Pinpoint the cell where the given text exists, returning its [X, Y] midpoint coordinate. 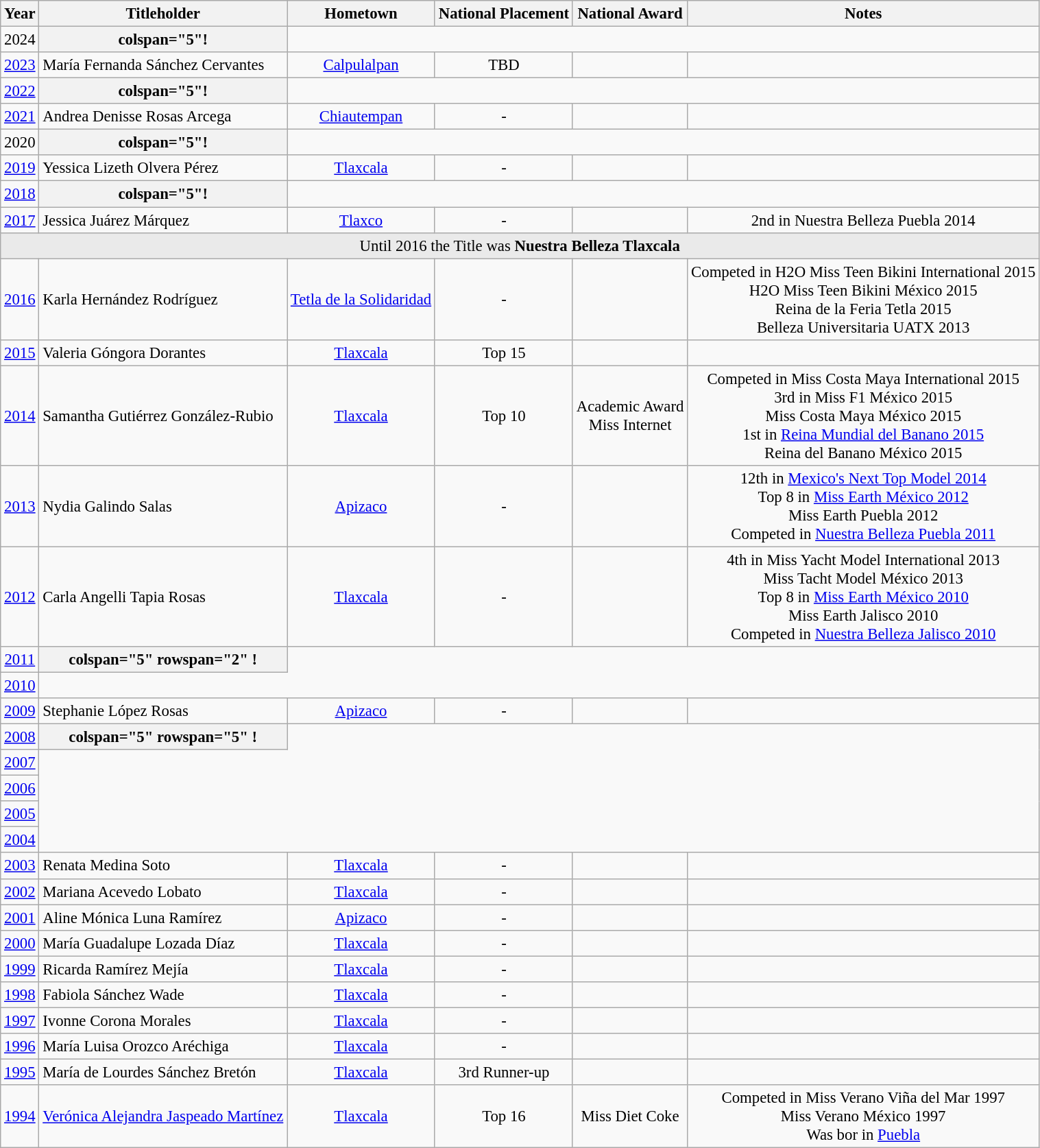
colspan="5" rowspan="5" ! [163, 737]
María de Lourdes Sánchez Bretón [163, 1072]
Tetla de la Solidaridad [361, 299]
Until 2016 the Title was Nuestra Belleza Tlaxcala [520, 246]
2010 [20, 685]
Fabiola Sánchez Wade [163, 995]
Mariana Acevedo Lobato [163, 892]
Valeria Góngora Dorantes [163, 352]
2011 [20, 660]
2004 [20, 840]
National Placement [503, 14]
2008 [20, 737]
2014 [20, 416]
Calpulalpan [361, 65]
2006 [20, 789]
1994 [20, 1116]
Titleholder [163, 14]
2018 [20, 194]
Stephanie López Rosas [163, 711]
2022 [20, 91]
Verónica Alejandra Jaspeado Martínez [163, 1116]
Nydia Galindo Salas [163, 506]
Top 16 [503, 1116]
Hometown [361, 14]
Tlaxco [361, 220]
2000 [20, 943]
2023 [20, 65]
Chiautempan [361, 117]
Jessica Juárez Márquez [163, 220]
Competed in Miss Verano Viña del Mar 1997Miss Verano México 1997Was bor in Puebla [864, 1116]
2017 [20, 220]
2nd in Nuestra Belleza Puebla 2014 [864, 220]
Top 15 [503, 352]
2015 [20, 352]
Samantha Gutiérrez González-Rubio [163, 416]
2021 [20, 117]
colspan="5" rowspan="2" ! [163, 660]
Academic AwardMiss Internet [629, 416]
Ivonne Corona Morales [163, 1020]
2016 [20, 299]
Miss Diet Coke [629, 1116]
Ricarda Ramírez Mejía [163, 969]
Andrea Denisse Rosas Arcega [163, 117]
2003 [20, 866]
Carla Angelli Tapia Rosas [163, 597]
Competed in H2O Miss Teen Bikini International 2015H2O Miss Teen Bikini México 2015Reina de la Feria Tetla 2015Belleza Universitaria UATX 2013 [864, 299]
1998 [20, 995]
María Guadalupe Lozada Díaz [163, 943]
María Luisa Orozco Aréchiga [163, 1047]
12th in Mexico's Next Top Model 2014Top 8 in Miss Earth México 2012Miss Earth Puebla 2012Competed in Nuestra Belleza Puebla 2011 [864, 506]
National Award [629, 14]
2005 [20, 814]
Year [20, 14]
2001 [20, 918]
2002 [20, 892]
2012 [20, 597]
1995 [20, 1072]
1999 [20, 969]
2019 [20, 168]
Aline Mónica Luna Ramírez [163, 918]
Renata Medina Soto [163, 866]
Yessica Lizeth Olvera Pérez [163, 168]
2007 [20, 763]
3rd Runner-up [503, 1072]
1996 [20, 1047]
Karla Hernández Rodríguez [163, 299]
2020 [20, 143]
1997 [20, 1020]
Notes [864, 14]
2013 [20, 506]
2009 [20, 711]
2024 [20, 40]
María Fernanda Sánchez Cervantes [163, 65]
Top 10 [503, 416]
TBD [503, 65]
